From the cell containing the given text, extract its center point as (x, y) coordinate. 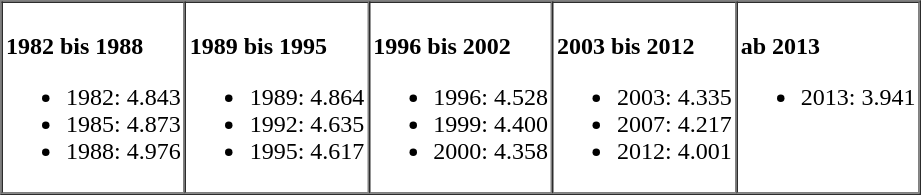
1989 bis 19951989: 4.8641992: 4.6351995: 4.617 (277, 98)
ab 20132013: 3.941 (828, 98)
1996 bis 20021996: 4.5281999: 4.4002000: 4.358 (461, 98)
1982 bis 19881982: 4.8431985: 4.8731988: 4.976 (94, 98)
2003 bis 20122003: 4.3352007: 4.2172012: 4.001 (645, 98)
